Capture the cell that displays the provided text and extract its [X, Y] central coordinate. 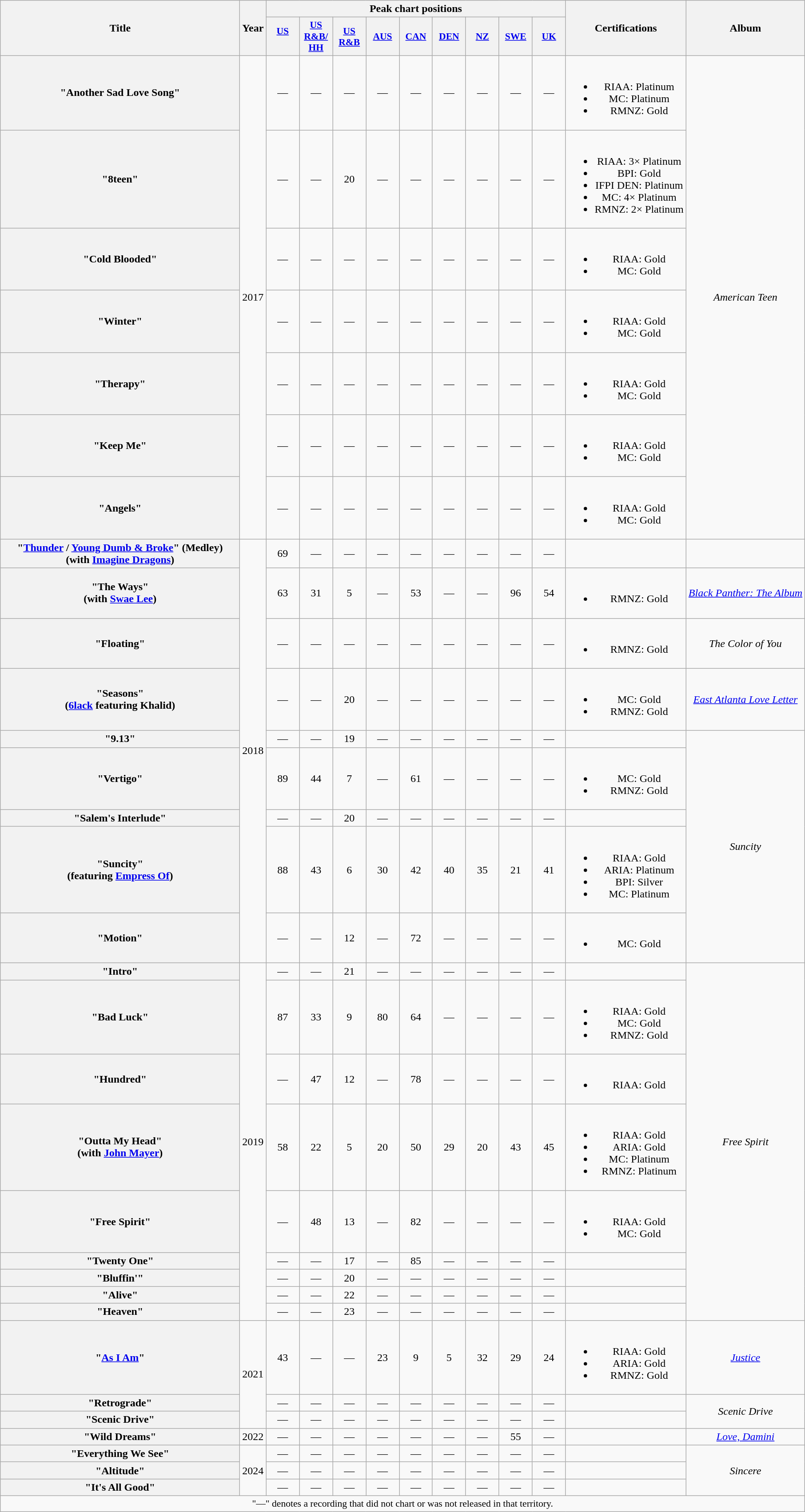
CAN [416, 36]
40 [449, 869]
69 [283, 553]
SWE [515, 36]
72 [416, 938]
2017 [253, 297]
"Altitude" [120, 1470]
63 [283, 593]
82 [416, 1222]
61 [416, 778]
48 [316, 1222]
RIAA: Gold [626, 1079]
"Suncity"(featuring Empress Of) [120, 869]
58 [283, 1147]
35 [482, 869]
American Teen [745, 297]
2022 [253, 1437]
17 [349, 1261]
"It's All Good" [120, 1487]
"Alive" [120, 1295]
"Vertigo" [120, 778]
"9.13" [120, 739]
2018 [253, 751]
RIAA: 3× PlatinumBPI: GoldIFPI DEN: PlatinumMC: 4× PlatinumRMNZ: 2× Platinum [626, 179]
2024 [253, 1470]
"The Ways"(with Swae Lee) [120, 593]
"Hundred" [120, 1079]
US [283, 36]
"Winter" [120, 321]
"Angels" [120, 508]
"Therapy" [120, 384]
45 [549, 1147]
DEN [449, 36]
RIAA: GoldARIA: GoldMC: PlatinumRMNZ: Platinum [626, 1147]
78 [416, 1079]
RIAA: GoldARIA: PlatinumBPI: SilverMC: Platinum [626, 869]
85 [416, 1261]
USR&B [349, 36]
The Color of You [745, 643]
"Another Sad Love Song" [120, 92]
"Intro" [120, 971]
2021 [253, 1374]
Justice [745, 1357]
Scenic Drive [745, 1411]
Free Spirit [745, 1141]
80 [383, 1017]
Black Panther: The Album [745, 593]
89 [283, 778]
30 [383, 869]
42 [416, 869]
54 [549, 593]
"Thunder / Young Dumb & Broke" (Medley)(with Imagine Dragons) [120, 553]
"Cold Blooded" [120, 259]
7 [349, 778]
19 [349, 739]
"As I Am" [120, 1357]
"Wild Dreams" [120, 1437]
88 [283, 869]
RIAA: PlatinumMC: PlatinumRMNZ: Gold [626, 92]
AUS [383, 36]
"Floating" [120, 643]
Peak chart positions [416, 9]
"Bad Luck" [120, 1017]
"Retrograde" [120, 1403]
Certifications [626, 28]
33 [316, 1017]
50 [416, 1147]
"Everything We See" [120, 1453]
Title [120, 28]
Album [745, 28]
Suncity [745, 846]
6 [349, 869]
MC: Gold [626, 938]
"Twenty One" [120, 1261]
"Outta My Head"(with John Mayer) [120, 1147]
"Seasons"(6lack featuring Khalid) [120, 699]
UK [549, 36]
55 [515, 1437]
NZ [482, 36]
44 [316, 778]
41 [549, 869]
"Keep Me" [120, 446]
"Heaven" [120, 1312]
RIAA: GoldARIA: GoldRMNZ: Gold [626, 1357]
"—" denotes a recording that did not chart or was not released in that territory. [402, 1504]
96 [515, 593]
"Scenic Drive" [120, 1420]
87 [283, 1017]
"Salem's Interlude" [120, 818]
47 [316, 1079]
Year [253, 28]
53 [416, 593]
13 [349, 1222]
2019 [253, 1141]
Love, Damini [745, 1437]
"Motion" [120, 938]
East Atlanta Love Letter [745, 699]
31 [316, 593]
"8teen" [120, 179]
"Free Spirit" [120, 1222]
RIAA: GoldMC: GoldRMNZ: Gold [626, 1017]
Sincere [745, 1470]
"Bluffin'" [120, 1278]
USR&B/HH [316, 36]
64 [416, 1017]
24 [549, 1357]
32 [482, 1357]
